Extract the (x, y) coordinate from the center of the cell holding the provided text.  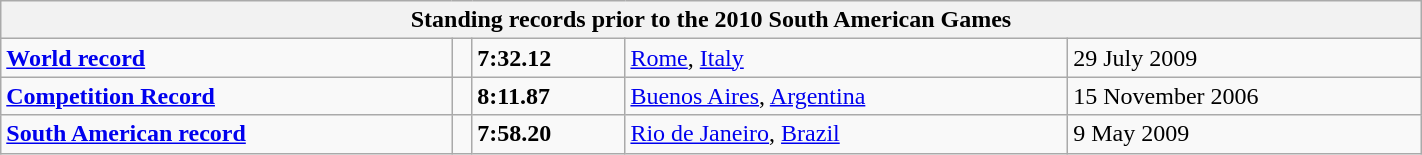
29 July 2009 (1245, 58)
Rome, Italy (846, 58)
Buenos Aires, Argentina (846, 96)
South American record (226, 134)
Competition Record (226, 96)
World record (226, 58)
8:11.87 (548, 96)
7:32.12 (548, 58)
15 November 2006 (1245, 96)
7:58.20 (548, 134)
9 May 2009 (1245, 134)
Standing records prior to the 2010 South American Games (711, 20)
Rio de Janeiro, Brazil (846, 134)
